Return [x, y] of the center of cell containing provided text 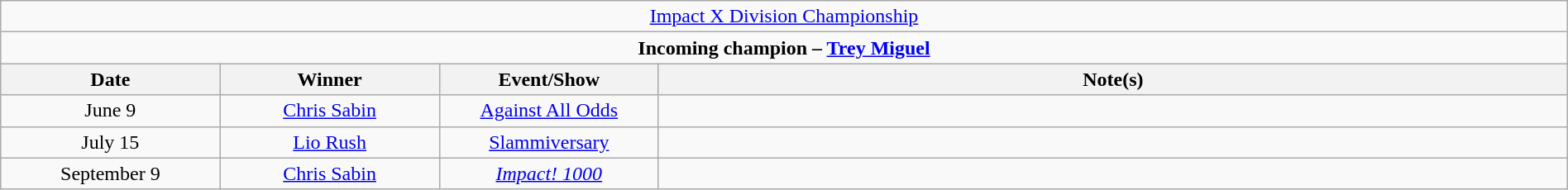
Lio Rush [329, 142]
June 9 [111, 111]
Impact! 1000 [549, 173]
Impact X Division Championship [784, 17]
Slammiversary [549, 142]
Note(s) [1113, 79]
Against All Odds [549, 111]
Winner [329, 79]
July 15 [111, 142]
Event/Show [549, 79]
Incoming champion – Trey Miguel [784, 48]
Date [111, 79]
September 9 [111, 173]
